Determine the (X, Y) coordinate at the center of the cell enclosing the given text.  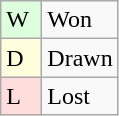
L (22, 96)
Lost (80, 96)
D (22, 58)
Won (80, 20)
W (22, 20)
Drawn (80, 58)
